Return [X, Y] of the center of cell containing provided text 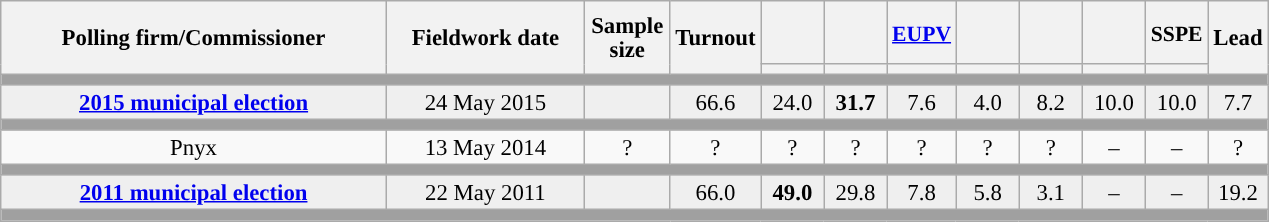
Lead [1238, 38]
3.1 [1050, 194]
7.8 [922, 194]
7.7 [1238, 102]
7.6 [922, 102]
31.7 [856, 102]
66.6 [716, 102]
24 May 2015 [485, 102]
Pnyx [194, 148]
2011 municipal election [194, 194]
4.0 [988, 102]
19.2 [1238, 194]
EUPV [922, 32]
22 May 2011 [485, 194]
66.0 [716, 194]
13 May 2014 [485, 148]
5.8 [988, 194]
8.2 [1050, 102]
29.8 [856, 194]
SSPE [1176, 32]
Fieldwork date [485, 38]
24.0 [792, 102]
Polling firm/Commissioner [194, 38]
Sample size [627, 38]
2015 municipal election [194, 102]
Turnout [716, 38]
49.0 [792, 194]
